From the cell containing the given text, extract its center point as [x, y] coordinate. 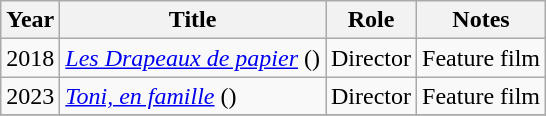
Title [193, 20]
Year [30, 20]
2023 [30, 96]
Notes [482, 20]
Toni, en famille () [193, 96]
Les Drapeaux de papier () [193, 58]
2018 [30, 58]
Role [372, 20]
